Extract the [X, Y] coordinate from the center of the cell holding the provided text.  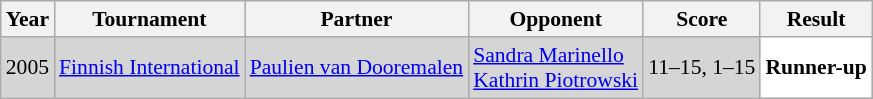
Result [816, 19]
2005 [28, 68]
Year [28, 19]
Runner-up [816, 68]
Opponent [556, 19]
Partner [357, 19]
Sandra Marinello Kathrin Piotrowski [556, 68]
Paulien van Dooremalen [357, 68]
Score [702, 19]
11–15, 1–15 [702, 68]
Finnish International [150, 68]
Tournament [150, 19]
